For the text-containing cell, return its midpoint in (x, y) coordinate format. 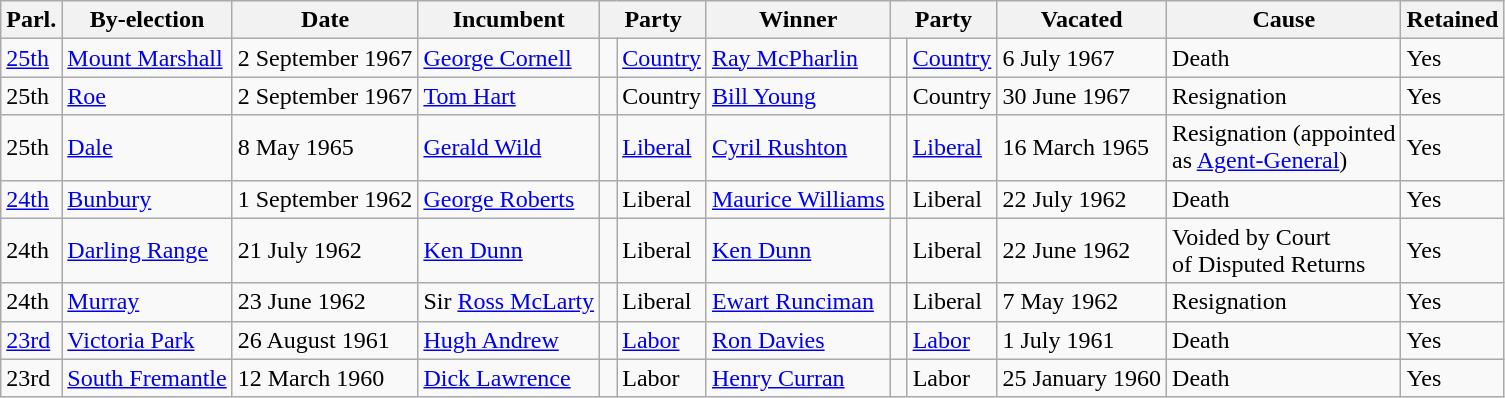
Tom Hart (509, 96)
Incumbent (509, 20)
Ewart Runciman (798, 302)
25 January 1960 (1082, 378)
Roe (147, 96)
Parl. (32, 20)
Bunbury (147, 199)
Voided by Courtof Disputed Returns (1284, 250)
26 August 1961 (325, 340)
Mount Marshall (147, 58)
Victoria Park (147, 340)
Maurice Williams (798, 199)
1 July 1961 (1082, 340)
Murray (147, 302)
George Roberts (509, 199)
Cyril Rushton (798, 148)
7 May 1962 (1082, 302)
23 June 1962 (325, 302)
Dick Lawrence (509, 378)
Winner (798, 20)
Bill Young (798, 96)
Vacated (1082, 20)
Darling Range (147, 250)
George Cornell (509, 58)
30 June 1967 (1082, 96)
16 March 1965 (1082, 148)
8 May 1965 (325, 148)
22 July 1962 (1082, 199)
Resignation (appointedas Agent-General) (1284, 148)
Dale (147, 148)
Sir Ross McLarty (509, 302)
By-election (147, 20)
Henry Curran (798, 378)
Ron Davies (798, 340)
6 July 1967 (1082, 58)
21 July 1962 (325, 250)
Cause (1284, 20)
22 June 1962 (1082, 250)
Gerald Wild (509, 148)
12 March 1960 (325, 378)
Retained (1452, 20)
Date (325, 20)
1 September 1962 (325, 199)
South Fremantle (147, 378)
Hugh Andrew (509, 340)
Ray McPharlin (798, 58)
